Output the [X, Y] coordinate of the center of the cell containing the given text.  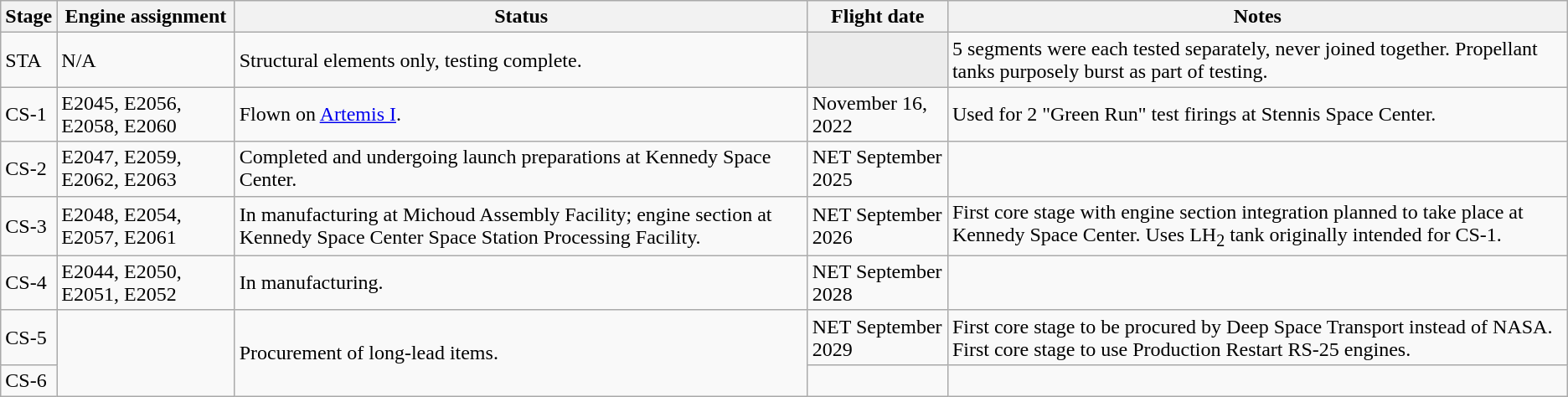
Stage [28, 17]
First core stage to be procured by Deep Space Transport instead of NASA. First core stage to use Production Restart RS-25 engines. [1257, 337]
Procurement of long-lead items. [521, 353]
In manufacturing. [521, 283]
November 16, 2022 [878, 114]
Status [521, 17]
Completed and undergoing launch preparations at Kennedy Space Center. [521, 169]
Notes [1257, 17]
Engine assignment [146, 17]
Flight date [878, 17]
NET September 2025 [878, 169]
Flown on Artemis I. [521, 114]
N/A [146, 60]
CS-3 [28, 226]
CS-6 [28, 380]
NET September 2028 [878, 283]
STA [28, 60]
CS-5 [28, 337]
E2047, E2059, E2062, E2063 [146, 169]
NET September 2029 [878, 337]
E2048, E2054, E2057, E2061 [146, 226]
5 segments were each tested separately, never joined together. Propellant tanks purposely burst as part of testing. [1257, 60]
Used for 2 "Green Run" test firings at Stennis Space Center. [1257, 114]
NET September 2026 [878, 226]
In manufacturing at Michoud Assembly Facility; engine section at Kennedy Space Center Space Station Processing Facility. [521, 226]
CS-1 [28, 114]
First core stage with engine section integration planned to take place at Kennedy Space Center. Uses LH2 tank originally intended for CS-1. [1257, 226]
CS-4 [28, 283]
CS-2 [28, 169]
Structural elements only, testing complete. [521, 60]
E2044, E2050, E2051, E2052 [146, 283]
E2045, E2056, E2058, E2060 [146, 114]
